Find where the given text appears and provide that cell's center as [x, y] coordinate. 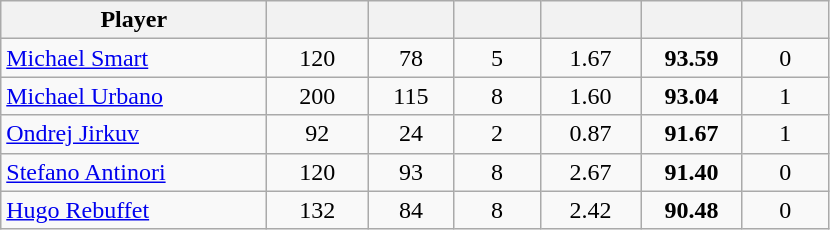
Michael Smart [134, 58]
84 [411, 210]
93.04 [692, 96]
5 [497, 58]
2.67 [590, 172]
Ondrej Jirkuv [134, 134]
92 [318, 134]
91.40 [692, 172]
1.60 [590, 96]
93.59 [692, 58]
0.87 [590, 134]
1.67 [590, 58]
93 [411, 172]
132 [318, 210]
Player [134, 20]
200 [318, 96]
24 [411, 134]
90.48 [692, 210]
78 [411, 58]
115 [411, 96]
Michael Urbano [134, 96]
Stefano Antinori [134, 172]
91.67 [692, 134]
2.42 [590, 210]
Hugo Rebuffet [134, 210]
2 [497, 134]
